Identify which cell holds the provided text, then report its [X, Y] central coordinate. 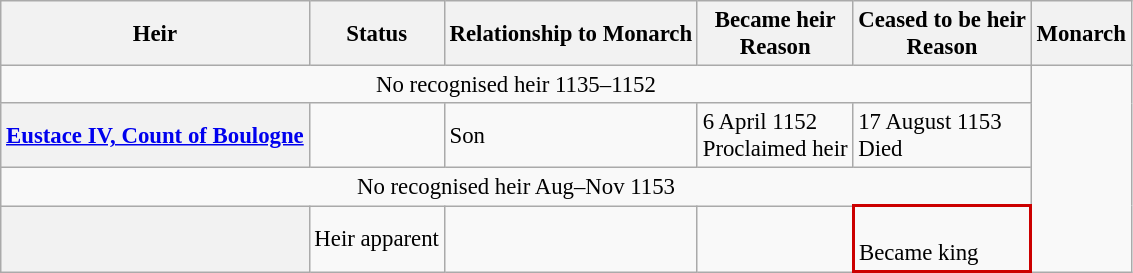
Ceased to be heirReason [942, 34]
6 April 1152Proclaimed heir [774, 136]
Became king [942, 239]
Heir [155, 34]
No recognised heir 1135–1152 [516, 85]
Eustace IV, Count of Boulogne [155, 136]
17 August 1153Died [942, 136]
Heir apparent [376, 239]
Son [570, 136]
Relationship to Monarch [570, 34]
Became heirReason [774, 34]
No recognised heir Aug–Nov 1153 [516, 187]
Monarch [1081, 34]
Status [376, 34]
